Find where the given text appears and provide that cell's center as [X, Y] coordinate. 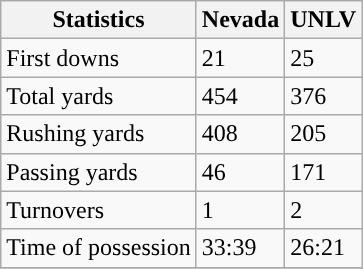
1 [240, 210]
Total yards [99, 96]
2 [324, 210]
376 [324, 96]
Passing yards [99, 172]
UNLV [324, 20]
Nevada [240, 20]
Time of possession [99, 248]
33:39 [240, 248]
Statistics [99, 20]
21 [240, 58]
46 [240, 172]
171 [324, 172]
454 [240, 96]
408 [240, 134]
First downs [99, 58]
25 [324, 58]
205 [324, 134]
Rushing yards [99, 134]
26:21 [324, 248]
Turnovers [99, 210]
